For the text-containing cell, return its midpoint in (X, Y) coordinate format. 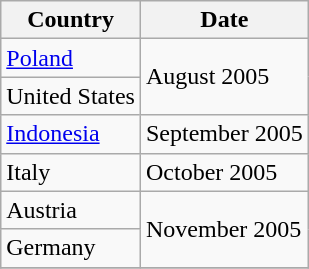
United States (71, 96)
August 2005 (224, 77)
Germany (71, 248)
October 2005 (224, 172)
Country (71, 20)
Indonesia (71, 134)
November 2005 (224, 229)
Italy (71, 172)
September 2005 (224, 134)
Austria (71, 210)
Poland (71, 58)
Date (224, 20)
